Find where the given text appears and provide that cell's center as [x, y] coordinate. 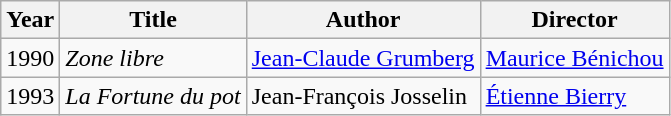
La Fortune du pot [153, 96]
Year [30, 20]
Author [363, 20]
Maurice Bénichou [574, 58]
Jean-Claude Grumberg [363, 58]
1990 [30, 58]
Director [574, 20]
Jean-François Josselin [363, 96]
Title [153, 20]
Zone libre [153, 58]
1993 [30, 96]
Étienne Bierry [574, 96]
